Find where the given text appears and provide that cell's center as [X, Y] coordinate. 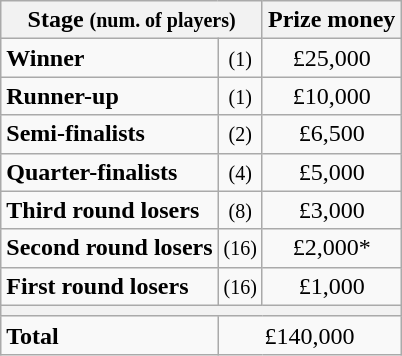
Runner-up [110, 96]
£2,000* [331, 248]
Second round losers [110, 248]
Quarter-finalists [110, 172]
(4) [240, 172]
Winner [110, 58]
£1,000 [331, 286]
First round losers [110, 286]
£140,000 [310, 335]
(2) [240, 134]
£6,500 [331, 134]
£3,000 [331, 210]
£5,000 [331, 172]
£25,000 [331, 58]
Total [110, 335]
Stage (num. of players) [132, 20]
Semi-finalists [110, 134]
(8) [240, 210]
£10,000 [331, 96]
Third round losers [110, 210]
Prize money [331, 20]
